Scan for the cell matching the given text and deliver its (X, Y) coordinate at center. 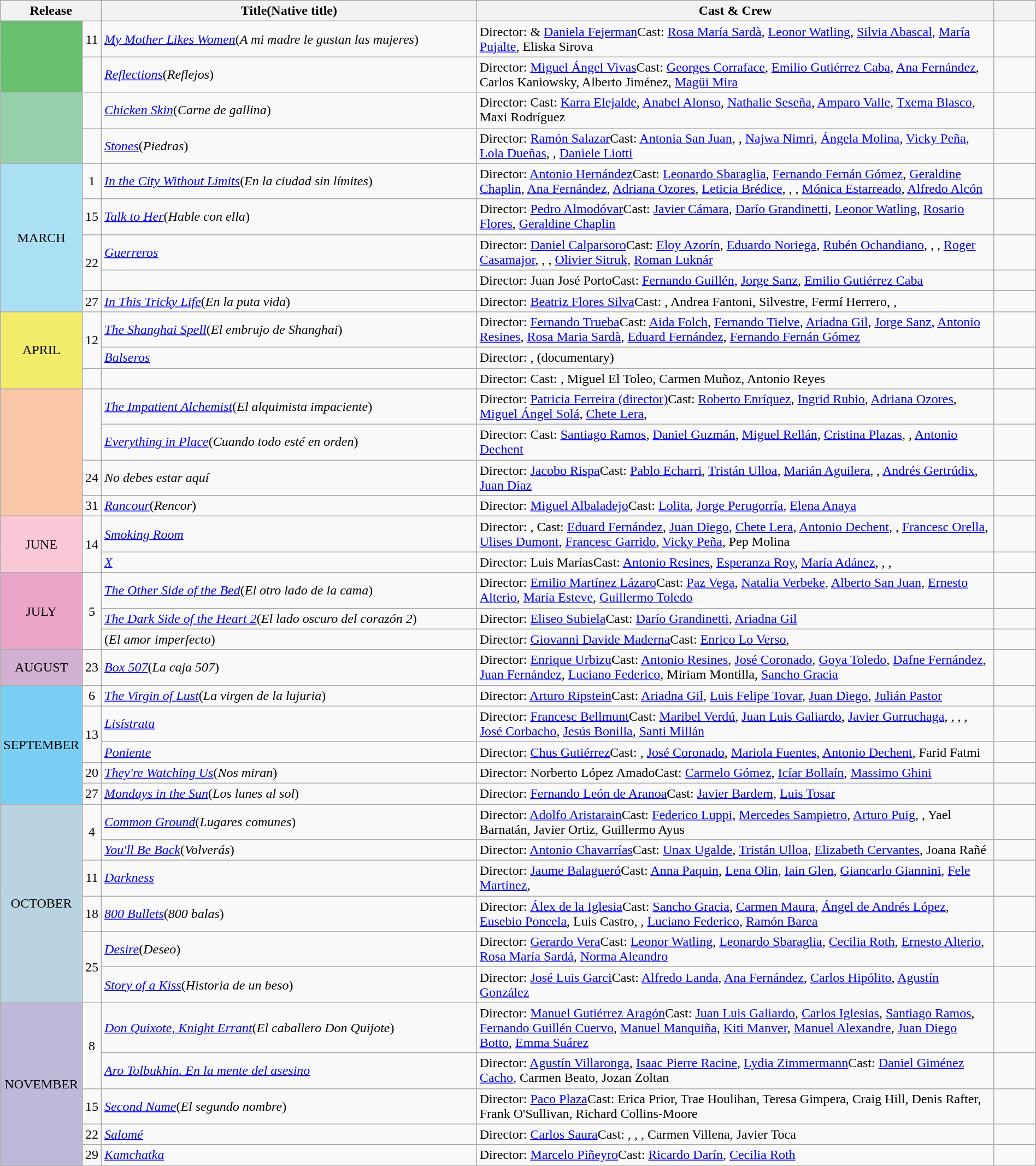
Reflections(Reflejos) (290, 74)
Director: Patricia Ferreira (director)Cast: Roberto Enríquez, Ingrid Rubio, Adriana Ozores, Miguel Ángel Solá, Chete Lera, (735, 407)
X (290, 562)
Director: Ramón SalazarCast: Antonia San Juan, , Najwa Nimri, Ángela Molina, Vicky Peña, Lola Dueñas, , Daniele Liotti (735, 145)
Guerreros (290, 252)
Director: Juan José PortoCast: Fernando Guillén, Jorge Sanz, Emilio Gutiérrez Caba (735, 280)
25 (92, 967)
Director: Beatriz Flores SilvaCast: , Andrea Fantoni, Silvestre, Fermí Herrero, , (735, 301)
SEPTEMBER (42, 744)
Director: Gerardo VeraCast: Leonor Watling, Leonardo Sbaraglia, Cecilia Roth, Ernesto Alterio, Rosa María Sardá, Norma Aleandro (735, 950)
Director: Pedro AlmodóvarCast: Javier Cámara, Darío Grandinetti, Leonor Watling, Rosario Flores, Geraldine Chaplin (735, 216)
In This Tricky Life(En la puta vida) (290, 301)
Cast & Crew (735, 11)
Director: Miguel AlbaladejoCast: Lolita, Jorge Perugorría, Elena Anaya (735, 506)
6 (92, 696)
Chicken Skin(Carne de gallina) (290, 110)
14 (92, 544)
Talk to Her(Hable con ella) (290, 216)
Director: Cast: , Miguel El Toleo, Carmen Muñoz, Antonio Reyes (735, 379)
Director: Emilio Martínez LázaroCast: Paz Vega, Natalia Verbeke, Alberto San Juan, Ernesto Alterio, María Esteve, Guillermo Toledo (735, 590)
Director: & Daniela FejermanCast: Rosa María Sardà, Leonor Watling, Silvia Abascal, María Pujalte, Eliska Sirova (735, 39)
Director: Eliseo SubielaCast: Darío Grandinetti, Ariadna Gil (735, 619)
The Virgin of Lust(La virgen de la lujuria) (290, 696)
MARCH (42, 237)
Everything in Place(Cuando todo esté en orden) (290, 443)
Director: Fernando León de AranoaCast: Javier Bardem, Luis Tosar (735, 793)
You'll Be Back(Volverás) (290, 850)
Director: Luis MaríasCast: Antonio Resines, Esperanza Roy, María Adánez, , , (735, 562)
23 (92, 668)
Director: Antonio ChavarríasCast: Unax Ugalde, Tristán Ulloa, Elizabeth Cervantes, Joana Rañé (735, 850)
13 (92, 734)
The Dark Side of the Heart 2(El lado oscuro del corazón 2) (290, 619)
APRIL (42, 350)
Director: Marcelo PiñeyroCast: Ricardo Darín, Cecilia Roth (735, 1155)
Director: Cast: Santiago Ramos, Daniel Guzmán, Miguel Rellán, Cristina Plazas, , Antonio Dechent (735, 443)
Director: Miguel Ángel VivasCast: Georges Corraface, Emilio Gutiérrez Caba, Ana Fernández, Carlos Kaniowsky, Alberto Jiménez, Magüi Mira (735, 74)
Director: Jacobo RispaCast: Pablo Echarri, Tristán Ulloa, Marián Aguilera, , Andrés Gertrúdix, Juan Díaz (735, 478)
Director: Agustín Villaronga, Isaac Pierre Racine, Lydia ZimmermannCast: Daniel Giménez Cacho, Carmen Beato, Jozan Zoltan (735, 1071)
Title(Native title) (290, 11)
Kamchatka (290, 1155)
(El amor imperfecto) (290, 639)
Director: Cast: Karra Elejalde, Anabel Alonso, Nathalie Seseña, Amparo Valle, Txema Blasco, Maxi Rodríguez (735, 110)
Director: José Luis GarciCast: Alfredo Landa, Ana Fernández, Carlos Hipólito, Agustín González (735, 985)
The Shanghai Spell(El embrujo de Shanghai) (290, 329)
AUGUST (42, 668)
24 (92, 478)
Smoking Room (290, 534)
12 (92, 340)
Lisístrata (290, 723)
800 Bullets(800 balas) (290, 914)
Director: Francesc BellmuntCast: Maribel Verdú, Juan Luis Galiardo, Javier Gurruchaga, , , , José Corbacho, Jesús Bonilla, Santi Millán (735, 723)
In the City Without Limits(En la ciudad sin límites) (290, 181)
Director: Adolfo AristarainCast: Federico Luppi, Mercedes Sampietro, Arturo Puig, , Yael Barnatán, Javier Ortiz, Guillermo Ayus (735, 822)
Salomé (290, 1134)
18 (92, 914)
Director: Jaume BalagueróCast: Anna Paquin, Lena Olin, Iain Glen, Giancarlo Giannini, Fele Martínez, (735, 879)
Director: Carlos SauraCast: , , , Carmen Villena, Javier Toca (735, 1134)
Director: , (documentary) (735, 357)
JUNE (42, 544)
Director: Álex de la IglesiaCast: Sancho Gracia, Carmen Maura, Ángel de Andrés López, Eusebio Poncela, Luis Castro, , Luciano Federico, Ramón Barea (735, 914)
29 (92, 1155)
They're Watching Us(Nos miran) (290, 773)
OCTOBER (42, 904)
1 (92, 181)
Desire(Deseo) (290, 950)
Mondays in the Sun(Los lunes al sol) (290, 793)
Darkness (290, 879)
NOVEMBER (42, 1084)
Director: Norberto López AmadoCast: Carmelo Gómez, Icíar Bollaín, Massimo Ghini (735, 773)
Second Name(El segundo nombre) (290, 1106)
Director: Paco PlazaCast: Erica Prior, Trae Houlihan, Teresa Gimpera, Craig Hill, Denis Rafter, Frank O'Sullivan, Richard Collins-Moore (735, 1106)
The Impatient Alchemist(El alquimista impaciente) (290, 407)
Director: Daniel CalparsoroCast: Eloy Azorín, Eduardo Noriega, Rubén Ochandiano, , , Roger Casamajor, , , Olivier Sitruk, Roman Luknár (735, 252)
8 (92, 1046)
Release (51, 11)
Story of a Kiss(Historia de un beso) (290, 985)
5 (92, 611)
Aro Tolbukhin. En la mente del asesino (290, 1071)
Rancour(Rencor) (290, 506)
Stones(Piedras) (290, 145)
Don Quixote, Knight Errant(El caballero Don Quijote) (290, 1028)
My Mother Likes Women(A mi madre le gustan las mujeres) (290, 39)
4 (92, 833)
Poniente (290, 752)
Balseros (290, 357)
Director: Arturo RipsteinCast: Ariadna Gil, Luis Felipe Tovar, Juan Diego, Julián Pastor (735, 696)
Common Ground(Lugares comunes) (290, 822)
Director: Chus GutiérrezCast: , José Coronado, Mariola Fuentes, Antonio Dechent, Farid Fatmi (735, 752)
JULY (42, 611)
The Other Side of the Bed(El otro lado de la cama) (290, 590)
Director: Giovanni Davide MadernaCast: Enrico Lo Verso, (735, 639)
31 (92, 506)
No debes estar aquí (290, 478)
20 (92, 773)
Box 507(La caja 507) (290, 668)
